Extract the [X, Y] coordinate from the center of the cell holding the provided text.  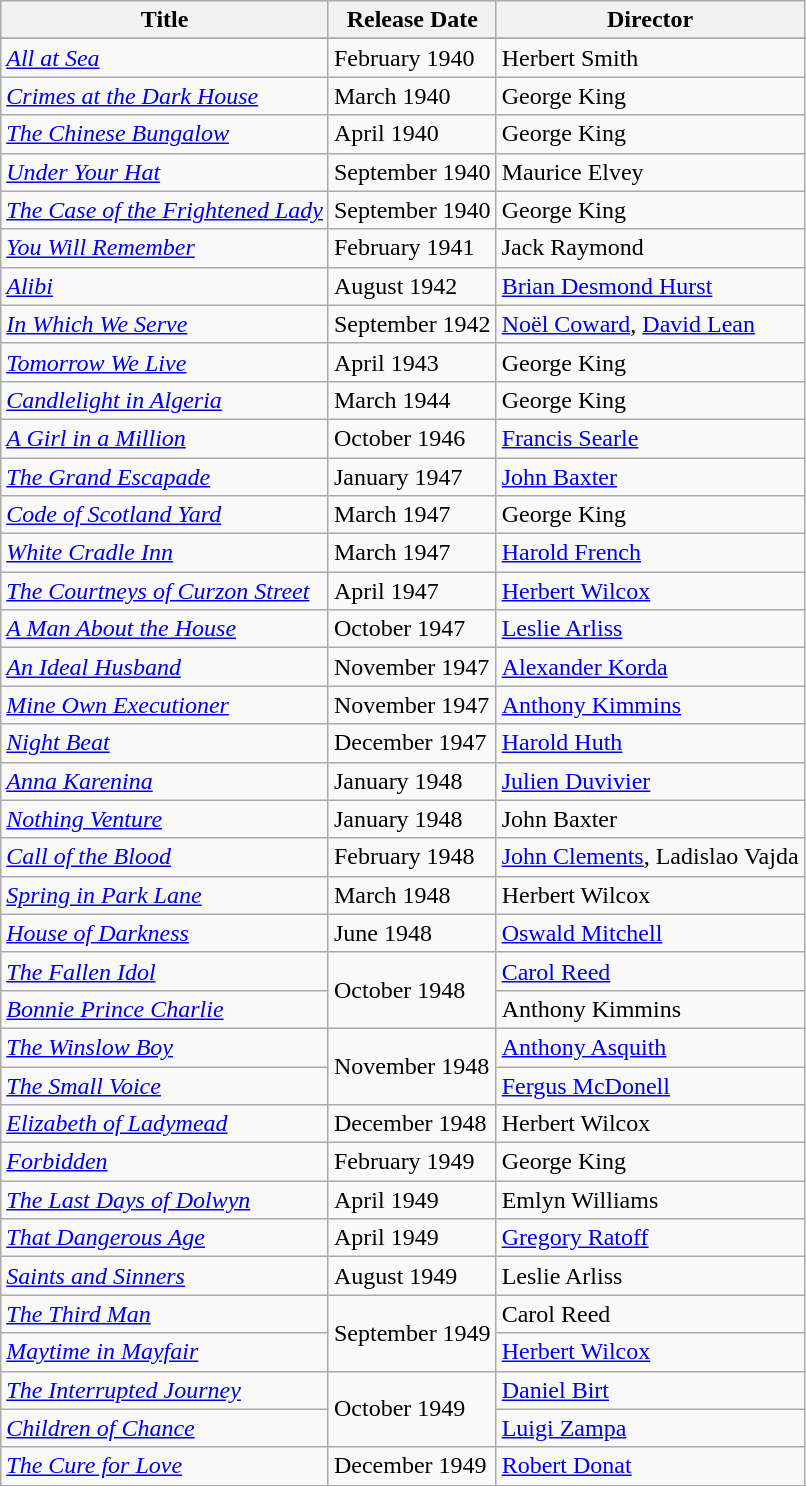
Director [650, 20]
Night Beat [165, 743]
Noël Coward, David Lean [650, 324]
Elizabeth of Ladymead [165, 1124]
December 1949 [412, 1466]
Mine Own Executioner [165, 705]
Luigi Zampa [650, 1428]
November 1948 [412, 1066]
Jack Raymond [650, 248]
The Last Days of Dolwyn [165, 1200]
Nothing Venture [165, 819]
Francis Searle [650, 438]
Alexander Korda [650, 667]
Children of Chance [165, 1428]
Spring in Park Lane [165, 895]
February 1941 [412, 248]
Brian Desmond Hurst [650, 286]
February 1948 [412, 857]
Gregory Ratoff [650, 1238]
October 1946 [412, 438]
Anthony Asquith [650, 1047]
January 1947 [412, 477]
The Courtneys of Curzon Street [165, 591]
A Man About the House [165, 629]
Call of the Blood [165, 857]
October 1948 [412, 990]
The Fallen Idol [165, 971]
You Will Remember [165, 248]
Crimes at the Dark House [165, 96]
House of Darkness [165, 933]
The Interrupted Journey [165, 1390]
April 1947 [412, 591]
In Which We Serve [165, 324]
The Third Man [165, 1314]
Harold French [650, 553]
John Clements, Ladislao Vajda [650, 857]
The Case of the Frightened Lady [165, 210]
February 1940 [412, 58]
October 1947 [412, 629]
Robert Donat [650, 1466]
Oswald Mitchell [650, 933]
The Grand Escapade [165, 477]
Tomorrow We Live [165, 362]
Code of Scotland Yard [165, 515]
White Cradle Inn [165, 553]
September 1942 [412, 324]
March 1944 [412, 400]
Title [165, 20]
The Chinese Bungalow [165, 134]
April 1943 [412, 362]
Julien Duvivier [650, 781]
The Small Voice [165, 1085]
December 1947 [412, 743]
Fergus McDonell [650, 1085]
June 1948 [412, 933]
Herbert Smith [650, 58]
Bonnie Prince Charlie [165, 1009]
A Girl in a Million [165, 438]
Forbidden [165, 1162]
The Winslow Boy [165, 1047]
Release Date [412, 20]
February 1949 [412, 1162]
That Dangerous Age [165, 1238]
Anna Karenina [165, 781]
October 1949 [412, 1409]
August 1942 [412, 286]
The Cure for Love [165, 1466]
Under Your Hat [165, 172]
August 1949 [412, 1276]
Maytime in Mayfair [165, 1352]
Maurice Elvey [650, 172]
March 1948 [412, 895]
Candlelight in Algeria [165, 400]
All at Sea [165, 58]
Emlyn Williams [650, 1200]
Harold Huth [650, 743]
December 1948 [412, 1124]
Saints and Sinners [165, 1276]
April 1940 [412, 134]
Daniel Birt [650, 1390]
March 1940 [412, 96]
An Ideal Husband [165, 667]
Alibi [165, 286]
September 1949 [412, 1333]
